Find where the given text appears and provide that cell's center as (x, y) coordinate. 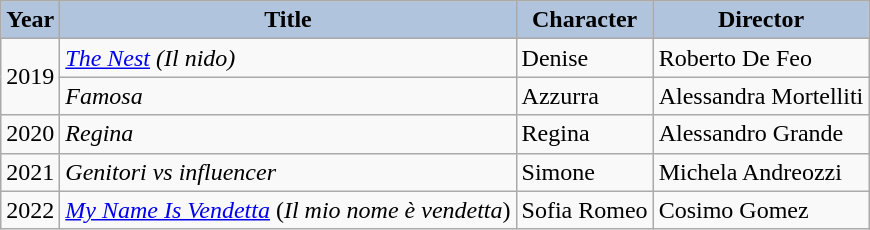
The Nest (Il nido) (288, 58)
Famosa (288, 96)
Character (584, 20)
2020 (30, 134)
Roberto De Feo (761, 58)
Denise (584, 58)
Azzurra (584, 96)
Michela Andreozzi (761, 172)
Genitori vs influencer (288, 172)
2019 (30, 77)
Cosimo Gomez (761, 210)
Year (30, 20)
2022 (30, 210)
My Name Is Vendetta (Il mio nome è vendetta) (288, 210)
Title (288, 20)
Sofia Romeo (584, 210)
Director (761, 20)
Alessandro Grande (761, 134)
Alessandra Mortelliti (761, 96)
Simone (584, 172)
2021 (30, 172)
